For the text-containing cell, return its midpoint in (X, Y) coordinate format. 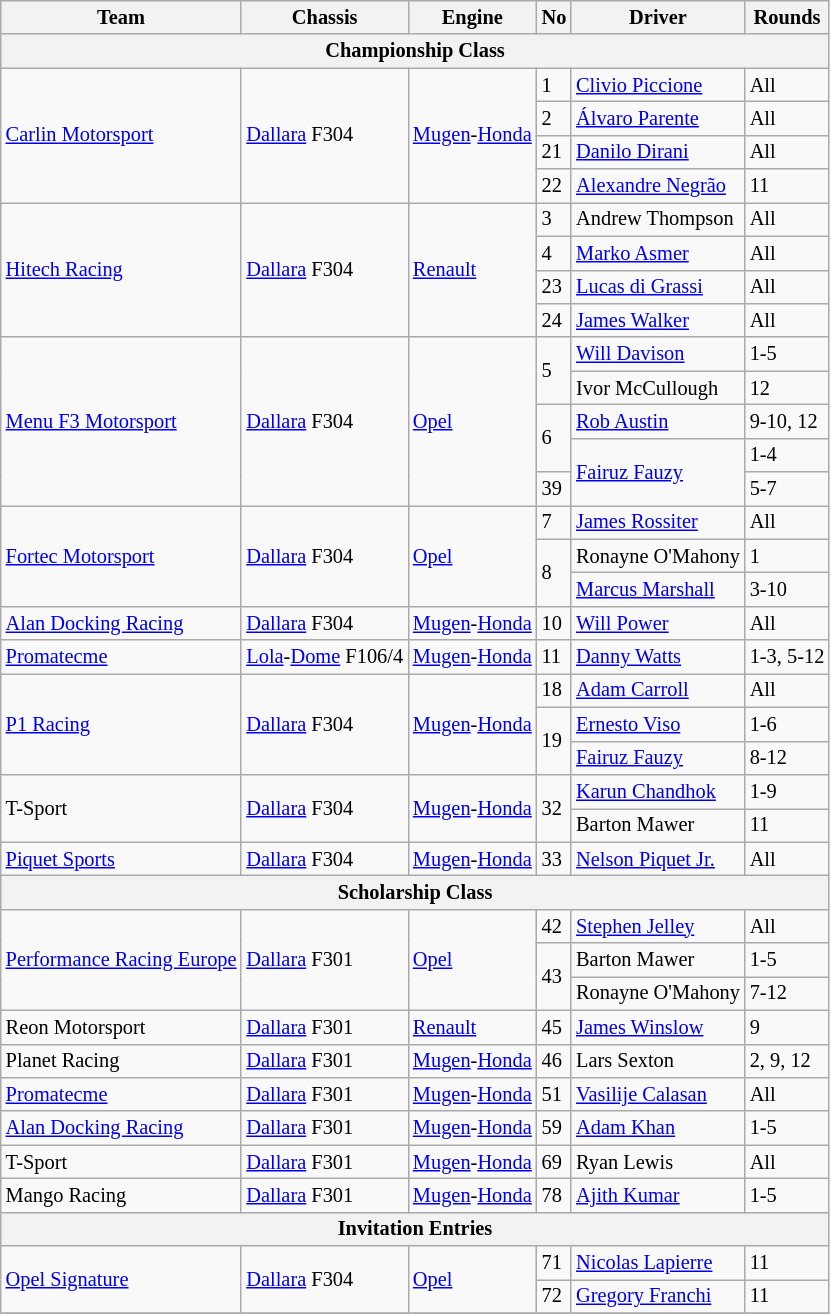
33 (554, 859)
Scholarship Class (415, 892)
2, 9, 12 (787, 1061)
9 (787, 1027)
P1 Racing (122, 724)
Team (122, 17)
6 (554, 438)
Adam Carroll (658, 690)
Mango Racing (122, 1195)
Ernesto Viso (658, 724)
71 (554, 1263)
19 (554, 740)
James Rossiter (658, 522)
Clivio Piccione (658, 85)
1-4 (787, 455)
46 (554, 1061)
Engine (472, 17)
Rounds (787, 17)
1-3, 5-12 (787, 657)
Rob Austin (658, 421)
8 (554, 572)
Will Power (658, 623)
Menu F3 Motorsport (122, 421)
Fortec Motorsport (122, 556)
45 (554, 1027)
Andrew Thompson (658, 219)
42 (554, 926)
Will Davison (658, 354)
Invitation Entries (415, 1229)
Ryan Lewis (658, 1162)
Alexandre Negrão (658, 186)
51 (554, 1094)
10 (554, 623)
Planet Racing (122, 1061)
21 (554, 152)
Nelson Piquet Jr. (658, 859)
23 (554, 287)
Lars Sexton (658, 1061)
39 (554, 489)
Stephen Jelley (658, 926)
Álvaro Parente (658, 118)
9-10, 12 (787, 421)
5-7 (787, 489)
Chassis (324, 17)
8-12 (787, 758)
59 (554, 1128)
Lola-Dome F106/4 (324, 657)
4 (554, 253)
18 (554, 690)
No (554, 17)
Adam Khan (658, 1128)
Vasilije Calasan (658, 1094)
2 (554, 118)
James Winslow (658, 1027)
7 (554, 522)
Karun Chandhok (658, 791)
7-12 (787, 993)
Hitech Racing (122, 270)
1-9 (787, 791)
Nicolas Lapierre (658, 1263)
72 (554, 1296)
Danny Watts (658, 657)
Carlin Motorsport (122, 136)
32 (554, 808)
5 (554, 370)
Lucas di Grassi (658, 287)
Gregory Franchi (658, 1296)
Ivor McCullough (658, 388)
Driver (658, 17)
12 (787, 388)
Opel Signature (122, 1280)
Ajith Kumar (658, 1195)
Piquet Sports (122, 859)
69 (554, 1162)
Marko Asmer (658, 253)
James Walker (658, 320)
Danilo Dirani (658, 152)
1-6 (787, 724)
3 (554, 219)
3-10 (787, 589)
Reon Motorsport (122, 1027)
Championship Class (415, 51)
22 (554, 186)
Performance Racing Europe (122, 960)
Marcus Marshall (658, 589)
78 (554, 1195)
43 (554, 976)
24 (554, 320)
